Scan for the cell matching the given text and deliver its [x, y] coordinate at center. 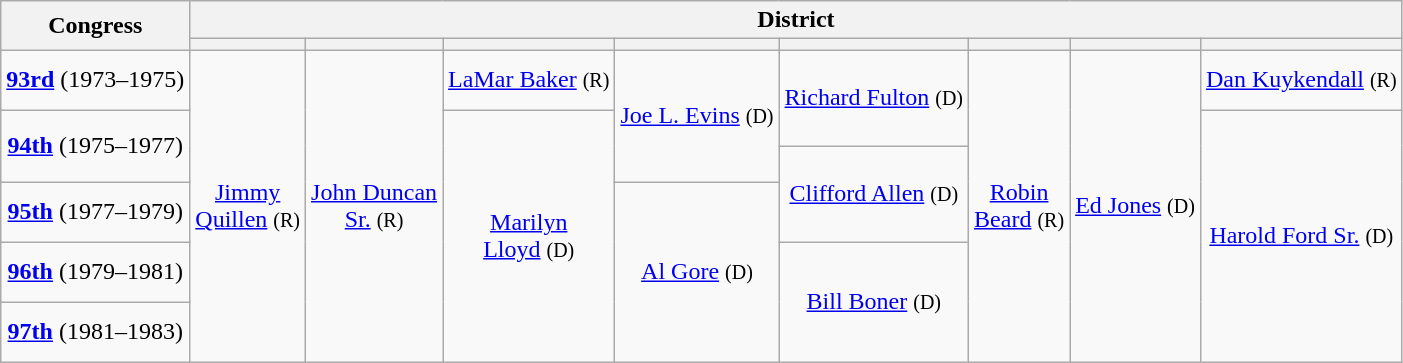
MarilynLloyd (D) [529, 236]
Ed Jones (D) [1136, 206]
Harold Ford Sr. (D) [1301, 236]
LaMar Baker (R) [529, 80]
Al Gore (D) [697, 272]
Dan Kuykendall (R) [1301, 80]
Richard Fulton (D) [874, 98]
93rd (1973–1975) [96, 80]
94th (1975–1977) [96, 146]
District [796, 20]
John DuncanSr. (R) [374, 206]
96th (1979–1981) [96, 272]
Bill Boner (D) [874, 302]
95th (1977–1979) [96, 212]
Congress [96, 26]
97th (1981–1983) [96, 332]
JimmyQuillen (R) [248, 206]
Clifford Allen (D) [874, 194]
Joe L. Evins (D) [697, 116]
RobinBeard (R) [1020, 206]
